Output the (x, y) coordinate of the center of the cell containing the given text.  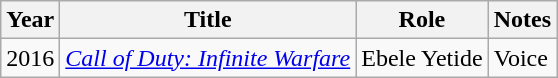
Notes (522, 20)
Call of Duty: Infinite Warfare (208, 58)
Voice (522, 58)
Title (208, 20)
2016 (30, 58)
Role (422, 20)
Ebele Yetide (422, 58)
Year (30, 20)
